Detect which cell encompasses the target text, then output its [x, y] center coordinate. 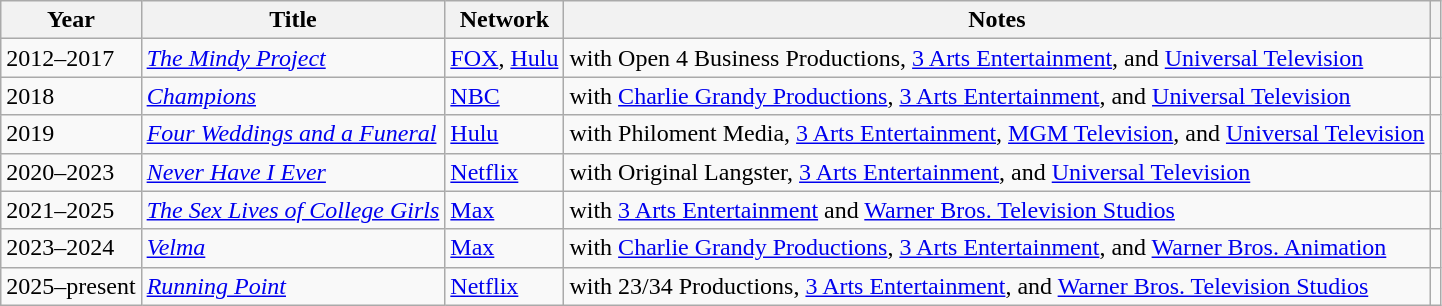
with Charlie Grandy Productions, 3 Arts Entertainment, and Warner Bros. Animation [997, 248]
2020–2023 [71, 172]
NBC [504, 96]
Network [504, 20]
with Charlie Grandy Productions, 3 Arts Entertainment, and Universal Television [997, 96]
2019 [71, 134]
2021–2025 [71, 210]
2012–2017 [71, 58]
Running Point [293, 286]
The Sex Lives of College Girls [293, 210]
with Original Langster, 3 Arts Entertainment, and Universal Television [997, 172]
with 3 Arts Entertainment and Warner Bros. Television Studios [997, 210]
with Open 4 Business Productions, 3 Arts Entertainment, and Universal Television [997, 58]
Year [71, 20]
Hulu [504, 134]
Four Weddings and a Funeral [293, 134]
2025–present [71, 286]
Velma [293, 248]
2023–2024 [71, 248]
FOX, Hulu [504, 58]
with Philoment Media, 3 Arts Entertainment, MGM Television, and Universal Television [997, 134]
The Mindy Project [293, 58]
Notes [997, 20]
Champions [293, 96]
2018 [71, 96]
with 23/34 Productions, 3 Arts Entertainment, and Warner Bros. Television Studios [997, 286]
Never Have I Ever [293, 172]
Title [293, 20]
